Capture the cell that displays the provided text and extract its (X, Y) central coordinate. 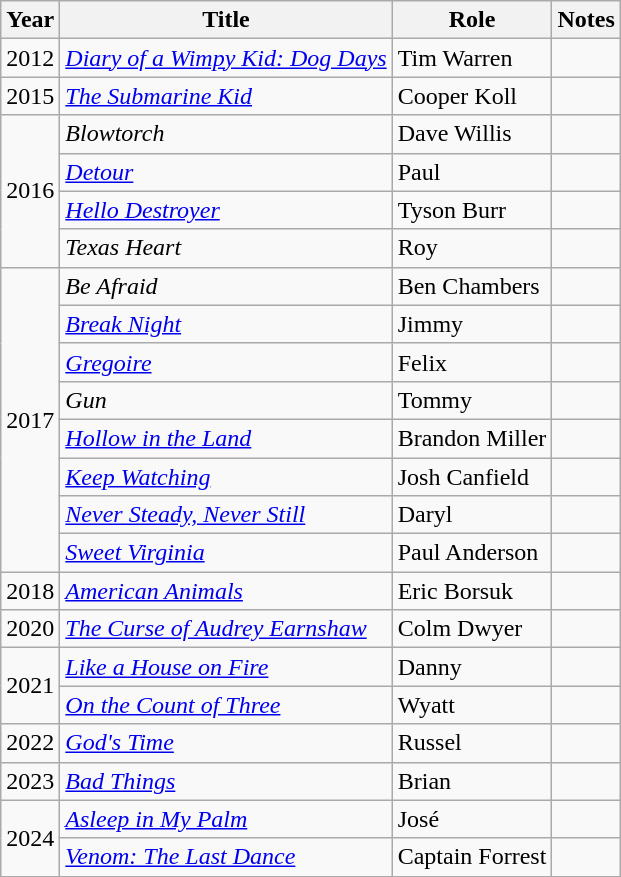
Hollow in the Land (226, 438)
2012 (30, 58)
Blowtorch (226, 134)
Tommy (472, 400)
Brandon Miller (472, 438)
Danny (472, 667)
Tim Warren (472, 58)
2017 (30, 419)
Captain Forrest (472, 857)
On the Count of Three (226, 705)
Year (30, 20)
Keep Watching (226, 477)
José (472, 819)
Be Afraid (226, 286)
Paul (472, 172)
The Submarine Kid (226, 96)
Eric Borsuk (472, 591)
2023 (30, 781)
Roy (472, 248)
Hello Destroyer (226, 210)
Ben Chambers (472, 286)
Asleep in My Palm (226, 819)
Never Steady, Never Still (226, 515)
Paul Anderson (472, 553)
2024 (30, 838)
Jimmy (472, 324)
Break Night (226, 324)
2016 (30, 191)
Tyson Burr (472, 210)
Notes (586, 20)
God's Time (226, 743)
Diary of a Wimpy Kid: Dog Days (226, 58)
Dave Willis (472, 134)
2018 (30, 591)
2015 (30, 96)
Title (226, 20)
Gun (226, 400)
American Animals (226, 591)
Gregoire (226, 362)
2020 (30, 629)
Cooper Koll (472, 96)
Wyatt (472, 705)
Like a House on Fire (226, 667)
Bad Things (226, 781)
2021 (30, 686)
Brian (472, 781)
Russel (472, 743)
Daryl (472, 515)
Texas Heart (226, 248)
Venom: The Last Dance (226, 857)
2022 (30, 743)
Felix (472, 362)
Detour (226, 172)
Josh Canfield (472, 477)
Role (472, 20)
Sweet Virginia (226, 553)
The Curse of Audrey Earnshaw (226, 629)
Colm Dwyer (472, 629)
